Determine the [X, Y] coordinate at the center of the cell enclosing the given text.  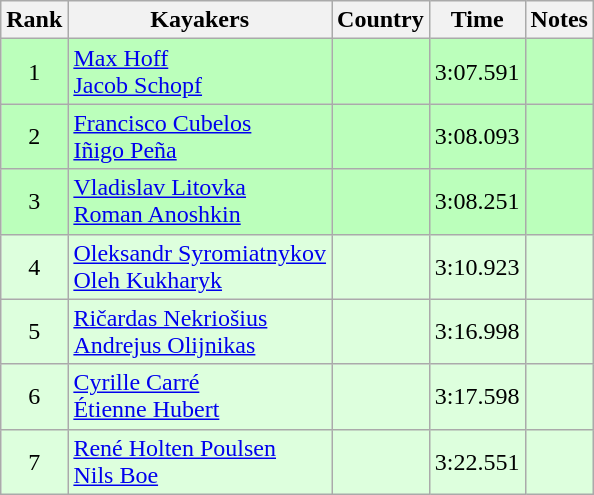
3:08.093 [477, 136]
3:07.591 [477, 72]
Cyrille CarréÉtienne Hubert [200, 396]
7 [34, 462]
2 [34, 136]
Max HoffJacob Schopf [200, 72]
René Holten PoulsenNils Boe [200, 462]
Kayakers [200, 20]
Time [477, 20]
3:17.598 [477, 396]
1 [34, 72]
3:16.998 [477, 332]
Vladislav LitovkaRoman Anoshkin [200, 202]
3:22.551 [477, 462]
Country [381, 20]
Ričardas NekriošiusAndrejus Olijnikas [200, 332]
Notes [559, 20]
3 [34, 202]
Rank [34, 20]
6 [34, 396]
Oleksandr SyromiatnykovOleh Kukharyk [200, 266]
Francisco CubelosIñigo Peña [200, 136]
5 [34, 332]
3:08.251 [477, 202]
4 [34, 266]
3:10.923 [477, 266]
